Extract the (X, Y) coordinate from the center of the cell holding the provided text.  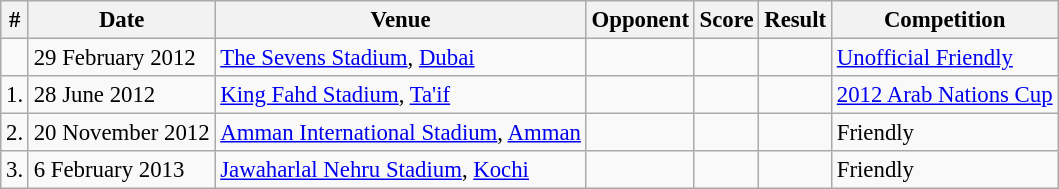
6 February 2013 (121, 170)
Result (796, 20)
20 November 2012 (121, 133)
Amman International Stadium, Amman (400, 133)
King Fahd Stadium, Ta'if (400, 95)
Unofficial Friendly (944, 58)
Venue (400, 20)
Opponent (640, 20)
28 June 2012 (121, 95)
Jawaharlal Nehru Stadium, Kochi (400, 170)
1. (15, 95)
2. (15, 133)
2012 Arab Nations Cup (944, 95)
The Sevens Stadium, Dubai (400, 58)
Competition (944, 20)
3. (15, 170)
29 February 2012 (121, 58)
Date (121, 20)
# (15, 20)
Score (726, 20)
